Search for the cell housing the specified text and yield its [x, y] center coordinate. 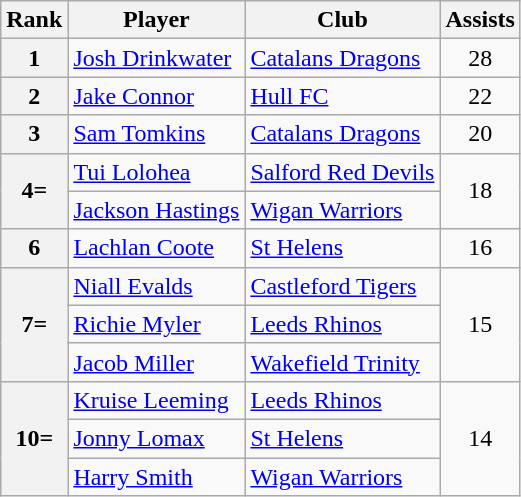
18 [480, 191]
28 [480, 58]
Josh Drinkwater [156, 58]
Tui Lolohea [156, 172]
Wakefield Trinity [342, 362]
3 [34, 134]
Player [156, 20]
Assists [480, 20]
Jackson Hastings [156, 210]
10= [34, 438]
7= [34, 324]
Richie Myler [156, 324]
Niall Evalds [156, 286]
Jake Connor [156, 96]
Rank [34, 20]
16 [480, 248]
Kruise Leeming [156, 400]
6 [34, 248]
14 [480, 438]
Jacob Miller [156, 362]
2 [34, 96]
Harry Smith [156, 477]
Club [342, 20]
4= [34, 191]
1 [34, 58]
Castleford Tigers [342, 286]
Jonny Lomax [156, 438]
Sam Tomkins [156, 134]
Hull FC [342, 96]
Lachlan Coote [156, 248]
22 [480, 96]
Salford Red Devils [342, 172]
20 [480, 134]
15 [480, 324]
